Determine the (x, y) coordinate at the center of the cell enclosing the given text.  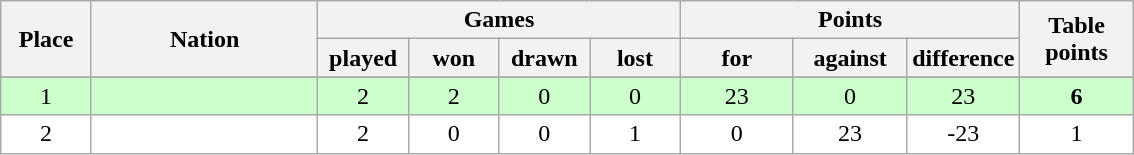
6 (1076, 96)
played (364, 58)
difference (964, 58)
Nation (204, 39)
Tablepoints (1076, 39)
won (454, 58)
for (736, 58)
Points (850, 20)
Games (499, 20)
lost (636, 58)
drawn (544, 58)
-23 (964, 134)
Place (46, 39)
against (850, 58)
